Provide the (x, y) coordinate of the cell's center where the given text is located.  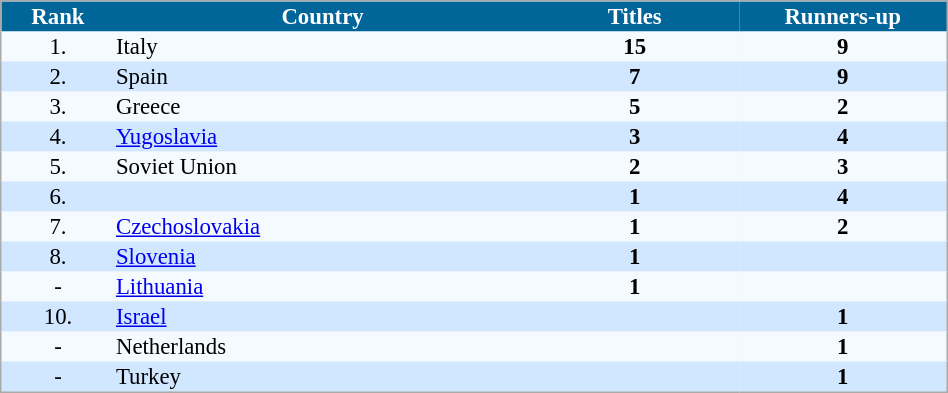
Turkey (322, 378)
Italy (322, 47)
2. (58, 77)
Spain (322, 77)
Greece (322, 107)
Runners-up (843, 16)
Rank (58, 16)
15 (635, 47)
Czechoslovakia (322, 227)
7 (635, 77)
Netherlands (322, 347)
5 (635, 107)
3. (58, 107)
Titles (635, 16)
6. (58, 197)
5. (58, 167)
8. (58, 257)
4. (58, 137)
Lithuania (322, 287)
1. (58, 47)
10. (58, 317)
Israel (322, 317)
Country (322, 16)
7. (58, 227)
Soviet Union (322, 167)
Slovenia (322, 257)
Yugoslavia (322, 137)
